Determine the (X, Y) coordinate at the center of the cell enclosing the given text.  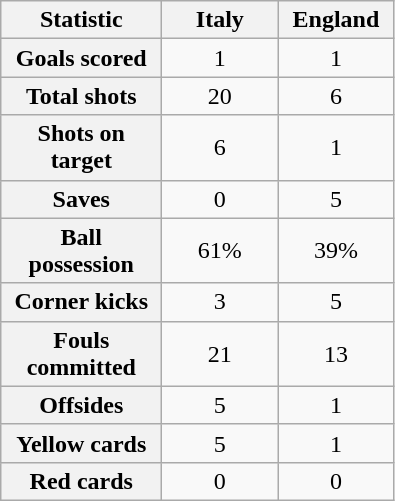
Offsides (82, 405)
Corner kicks (82, 302)
Italy (220, 20)
Yellow cards (82, 443)
61% (220, 250)
Statistic (82, 20)
20 (220, 96)
Fouls committed (82, 354)
13 (336, 354)
Total shots (82, 96)
Saves (82, 199)
England (336, 20)
Shots on target (82, 148)
Red cards (82, 481)
39% (336, 250)
Goals scored (82, 58)
3 (220, 302)
Ball possession (82, 250)
21 (220, 354)
